Identify which cell holds the provided text, then report its (X, Y) central coordinate. 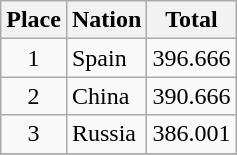
1 (34, 58)
Nation (106, 20)
3 (34, 134)
Russia (106, 134)
Spain (106, 58)
2 (34, 96)
Total (192, 20)
390.666 (192, 96)
386.001 (192, 134)
China (106, 96)
Place (34, 20)
396.666 (192, 58)
